Find where the given text appears and provide that cell's center as [X, Y] coordinate. 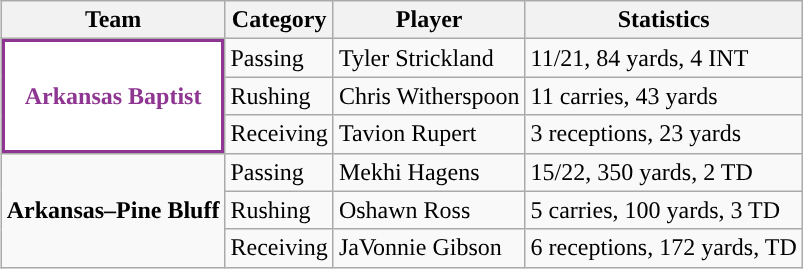
Team [113, 20]
Category [279, 20]
Chris Witherspoon [429, 96]
5 carries, 100 yards, 3 TD [664, 210]
3 receptions, 23 yards [664, 134]
Mekhi Hagens [429, 172]
Arkansas Baptist [113, 96]
Tyler Strickland [429, 58]
11 carries, 43 yards [664, 96]
Tavion Rupert [429, 134]
6 receptions, 172 yards, TD [664, 248]
11/21, 84 yards, 4 INT [664, 58]
Player [429, 20]
JaVonnie Gibson [429, 248]
Oshawn Ross [429, 210]
Arkansas–Pine Bluff [113, 210]
Statistics [664, 20]
15/22, 350 yards, 2 TD [664, 172]
